Detect which cell encompasses the target text, then output its [x, y] center coordinate. 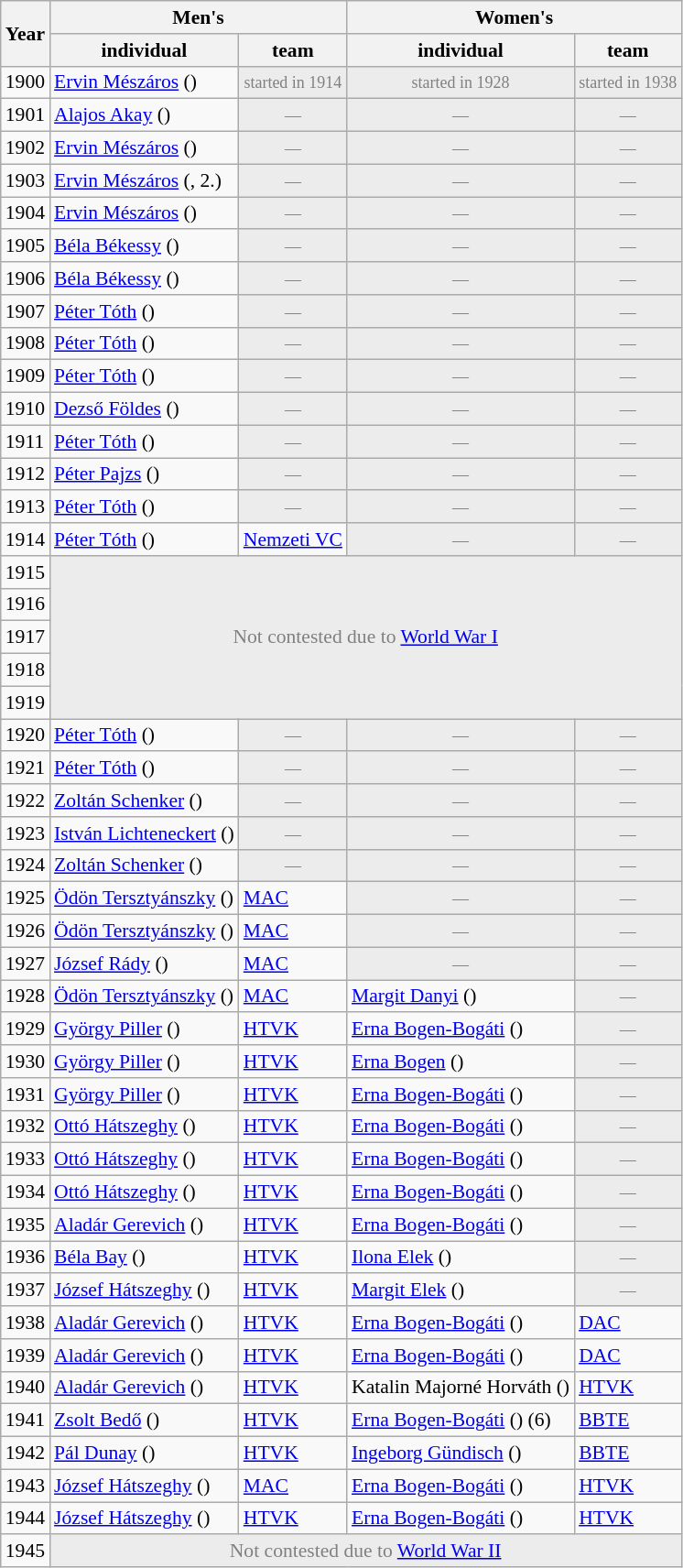
Not contested due to World War II [365, 1552]
Katalin Majorné Horváth () [461, 1388]
1940 [26, 1388]
1901 [26, 115]
Pál Dunay () [145, 1454]
1935 [26, 1225]
1913 [26, 507]
1941 [26, 1421]
1930 [26, 1062]
1908 [26, 343]
1931 [26, 1094]
1926 [26, 931]
Erna Bogen-Bogáti () (6) [461, 1421]
1943 [26, 1486]
1925 [26, 898]
1937 [26, 1290]
Nemzeti VC [293, 539]
József Rády () [145, 964]
Zsolt Bedő () [145, 1421]
1944 [26, 1519]
1938 [26, 1323]
Ervin Mészáros (, 2.) [145, 180]
1939 [26, 1356]
1921 [26, 768]
Margit Elek () [461, 1290]
1910 [26, 409]
1916 [26, 604]
Erna Bogen () [461, 1062]
1936 [26, 1258]
1932 [26, 1127]
1911 [26, 441]
1909 [26, 376]
1934 [26, 1192]
Women's [515, 17]
1904 [26, 213]
István Lichteneckert () [145, 833]
1905 [26, 246]
1945 [26, 1552]
started in 1928 [461, 82]
1919 [26, 702]
Year [26, 33]
1918 [26, 670]
Ingeborg Gündisch () [461, 1454]
1914 [26, 539]
Péter Pajzs () [145, 474]
started in 1914 [293, 82]
1903 [26, 180]
1915 [26, 572]
1906 [26, 278]
1917 [26, 637]
1912 [26, 474]
1902 [26, 148]
1900 [26, 82]
1923 [26, 833]
1929 [26, 1029]
1924 [26, 866]
Ilona Elek () [461, 1258]
1922 [26, 800]
Margit Danyi () [461, 996]
started in 1938 [628, 82]
Béla Bay () [145, 1258]
1933 [26, 1160]
1920 [26, 735]
Dezső Földes () [145, 409]
Alajos Akay () [145, 115]
Not contested due to World War I [365, 637]
1927 [26, 964]
1907 [26, 311]
1942 [26, 1454]
Men's [198, 17]
1928 [26, 996]
